Return the [X, Y] coordinate for the center point of the cell that contains the specified text.  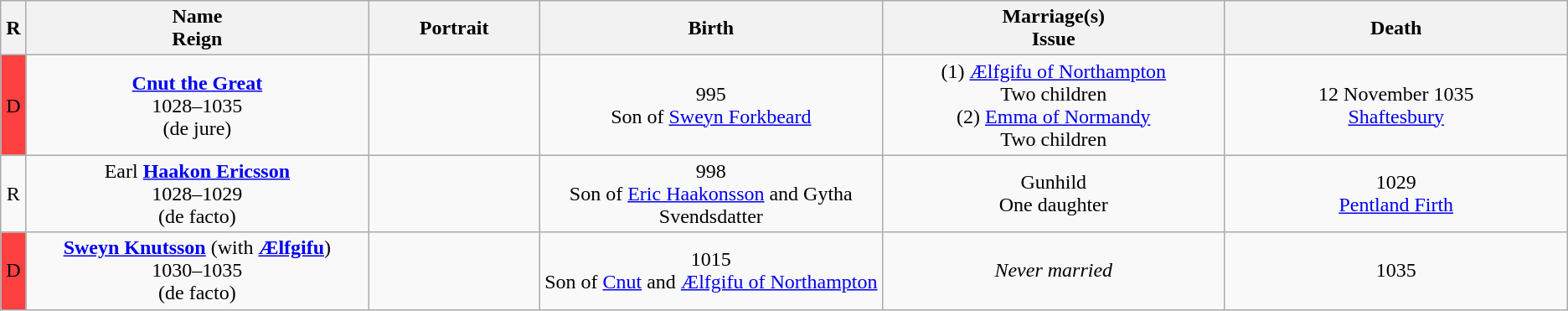
998Son of Eric Haakonsson and Gytha Svendsdatter [710, 194]
Marriage(s)Issue [1054, 29]
Sweyn Knutsson (with Ælfgifu)1030–1035(de facto) [198, 271]
Never married [1054, 271]
GunhildOne daughter [1054, 194]
(1) Ælfgifu of NorthamptonTwo children(2) Emma of NormandyTwo children [1054, 106]
Earl Haakon Ericsson1028–1029(de facto) [198, 194]
Cnut the Great1028–1035(de jure) [198, 106]
1035 [1395, 271]
NameReign [198, 29]
1015Son of Cnut and Ælfgifu of Northampton [710, 271]
Portrait [454, 29]
Death [1395, 29]
1029Pentland Firth [1395, 194]
Birth [710, 29]
995Son of Sweyn Forkbeard [710, 106]
12 November 1035Shaftesbury [1395, 106]
